For the text-containing cell, return its midpoint in [X, Y] coordinate format. 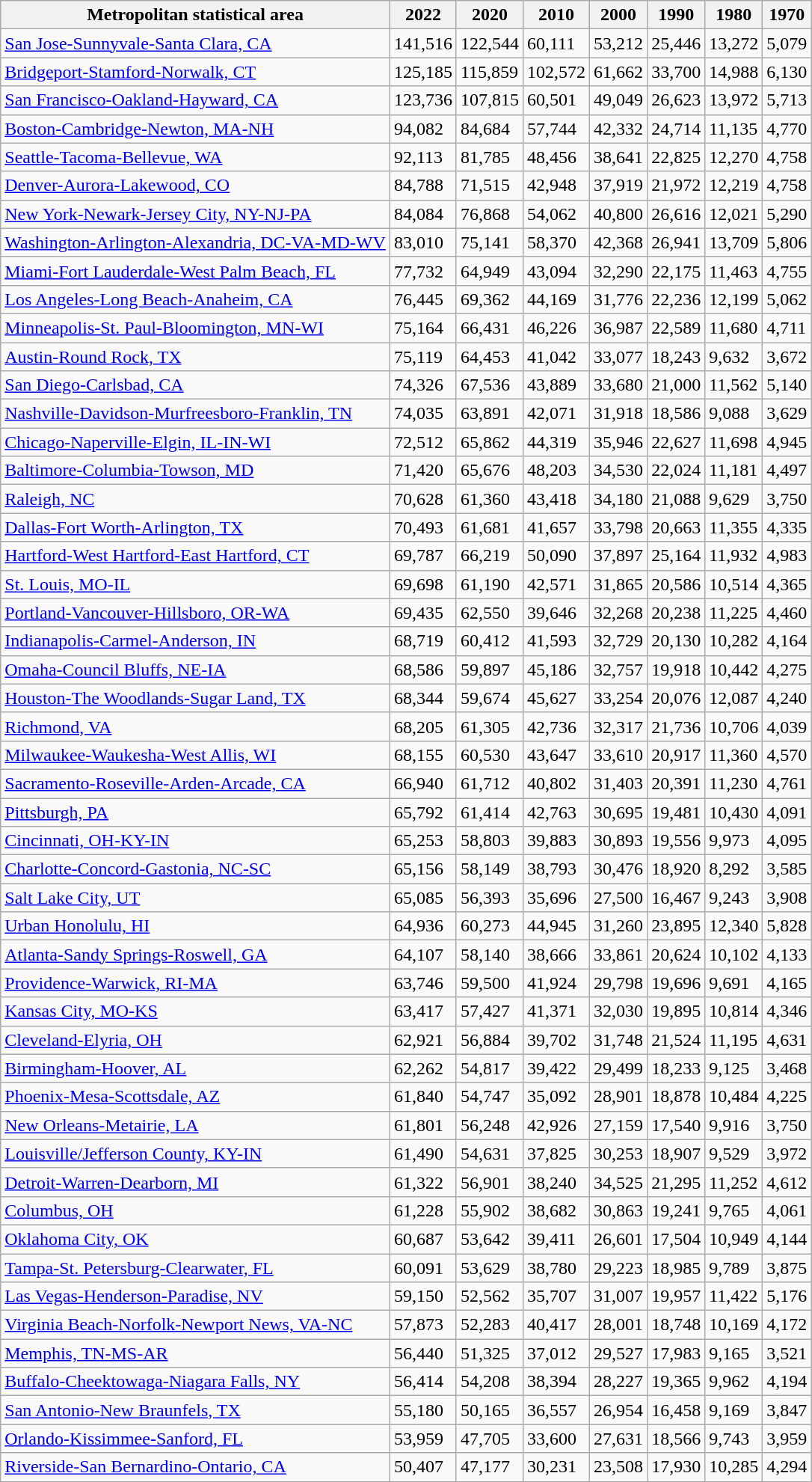
54,208 [489, 1382]
Providence-Warwick, RI-MA [196, 983]
Dallas-Fort Worth-Arlington, TX [196, 527]
18,233 [676, 1068]
57,744 [556, 129]
44,945 [556, 926]
64,107 [423, 955]
29,223 [619, 1268]
19,696 [676, 983]
27,631 [619, 1439]
Indianapolis-Carmel-Anderson, IN [196, 641]
4,631 [787, 1040]
25,164 [676, 556]
69,362 [489, 299]
Buffalo-Cheektowaga-Niagara Falls, NY [196, 1382]
56,901 [489, 1182]
36,557 [556, 1410]
21,295 [676, 1182]
9,632 [734, 357]
81,785 [489, 157]
62,921 [423, 1040]
50,165 [489, 1410]
Charlotte-Concord-Gastonia, NC-SC [196, 869]
45,186 [556, 670]
42,071 [556, 414]
53,212 [619, 43]
Sacramento-Roseville-Arden-Arcade, CA [196, 783]
13,972 [734, 100]
36,987 [619, 328]
84,788 [423, 186]
35,092 [556, 1097]
62,262 [423, 1068]
3,585 [787, 869]
Las Vegas-Henderson-Paradise, NV [196, 1296]
2000 [619, 15]
31,260 [619, 926]
31,865 [619, 584]
52,283 [489, 1325]
Cleveland-Elyria, OH [196, 1040]
Bridgeport-Stamford-Norwalk, CT [196, 72]
12,199 [734, 299]
Detroit-Warren-Dearborn, MI [196, 1182]
Urban Honolulu, HI [196, 926]
28,001 [619, 1325]
54,062 [556, 214]
Tampa-St. Petersburg-Clearwater, FL [196, 1268]
41,593 [556, 641]
83,010 [423, 242]
San Jose-Sunnyvale-Santa Clara, CA [196, 43]
4,983 [787, 556]
62,550 [489, 613]
Los Angeles-Long Beach-Anaheim, CA [196, 299]
64,936 [423, 926]
Memphis, TN-MS-AR [196, 1353]
4,133 [787, 955]
19,895 [676, 1011]
9,973 [734, 841]
65,862 [489, 442]
Minneapolis-St. Paul-Bloomington, MN-WI [196, 328]
16,467 [676, 898]
9,529 [734, 1154]
4,225 [787, 1097]
19,957 [676, 1296]
9,789 [734, 1268]
69,787 [423, 556]
61,414 [489, 812]
11,181 [734, 471]
44,169 [556, 299]
26,623 [676, 100]
11,230 [734, 783]
31,748 [619, 1040]
53,642 [489, 1239]
10,282 [734, 641]
Columbus, OH [196, 1210]
42,332 [619, 129]
56,248 [489, 1125]
29,527 [619, 1353]
63,417 [423, 1011]
3,875 [787, 1268]
41,042 [556, 357]
22,589 [676, 328]
42,926 [556, 1125]
39,702 [556, 1040]
58,370 [556, 242]
39,411 [556, 1239]
77,732 [423, 271]
33,077 [619, 357]
45,627 [556, 698]
30,231 [556, 1467]
4,497 [787, 471]
11,360 [734, 755]
32,317 [619, 726]
San Francisco-Oakland-Hayward, CA [196, 100]
40,802 [556, 783]
Salt Lake City, UT [196, 898]
New York-Newark-Jersey City, NY-NJ-PA [196, 214]
65,792 [423, 812]
28,901 [619, 1097]
61,662 [619, 72]
115,859 [489, 72]
13,272 [734, 43]
11,932 [734, 556]
61,322 [423, 1182]
68,344 [423, 698]
Austin-Round Rock, TX [196, 357]
4,761 [787, 783]
37,919 [619, 186]
30,695 [619, 812]
33,680 [619, 385]
9,962 [734, 1382]
60,687 [423, 1239]
94,082 [423, 129]
Pittsburgh, PA [196, 812]
38,682 [556, 1210]
Metropolitan statistical area [196, 15]
68,586 [423, 670]
41,924 [556, 983]
16,458 [676, 1410]
4,240 [787, 698]
2010 [556, 15]
18,748 [676, 1325]
4,091 [787, 812]
35,946 [619, 442]
68,155 [423, 755]
22,825 [676, 157]
5,806 [787, 242]
9,169 [734, 1410]
122,544 [489, 43]
4,570 [787, 755]
31,918 [619, 414]
70,628 [423, 499]
26,941 [676, 242]
20,238 [676, 613]
4,711 [787, 328]
56,884 [489, 1040]
61,681 [489, 527]
48,203 [556, 471]
Baltimore-Columbia-Towson, MD [196, 471]
4,335 [787, 527]
2022 [423, 15]
33,700 [676, 72]
10,285 [734, 1467]
38,394 [556, 1382]
61,190 [489, 584]
31,007 [619, 1296]
48,456 [556, 157]
3,468 [787, 1068]
4,346 [787, 1011]
Virginia Beach-Norfolk-Newport News, VA-NC [196, 1325]
22,024 [676, 471]
18,985 [676, 1268]
69,698 [423, 584]
39,883 [556, 841]
20,624 [676, 955]
Omaha-Council Bluffs, NE-IA [196, 670]
27,159 [619, 1125]
13,709 [734, 242]
4,165 [787, 983]
42,736 [556, 726]
21,524 [676, 1040]
Seattle-Tacoma-Bellevue, WA [196, 157]
39,646 [556, 613]
11,252 [734, 1182]
3,972 [787, 1154]
17,504 [676, 1239]
61,712 [489, 783]
10,949 [734, 1239]
29,499 [619, 1068]
32,290 [619, 271]
18,878 [676, 1097]
9,765 [734, 1210]
55,902 [489, 1210]
31,403 [619, 783]
40,800 [619, 214]
19,556 [676, 841]
4,194 [787, 1382]
60,501 [556, 100]
66,431 [489, 328]
18,566 [676, 1439]
37,825 [556, 1154]
12,340 [734, 926]
22,175 [676, 271]
60,412 [489, 641]
9,243 [734, 898]
10,442 [734, 670]
10,430 [734, 812]
38,666 [556, 955]
42,948 [556, 186]
53,959 [423, 1439]
51,325 [489, 1353]
61,360 [489, 499]
34,525 [619, 1182]
38,780 [556, 1268]
31,776 [619, 299]
3,959 [787, 1439]
35,696 [556, 898]
Nashville-Davidson-Murfreesboro-Franklin, TN [196, 414]
43,889 [556, 385]
19,918 [676, 670]
22,236 [676, 299]
33,798 [619, 527]
65,085 [423, 898]
9,916 [734, 1125]
50,090 [556, 556]
24,714 [676, 129]
9,743 [734, 1439]
72,512 [423, 442]
12,021 [734, 214]
5,828 [787, 926]
4,039 [787, 726]
56,440 [423, 1353]
28,227 [619, 1382]
Denver-Aurora-Lakewood, CO [196, 186]
54,631 [489, 1154]
5,290 [787, 214]
18,920 [676, 869]
50,407 [423, 1467]
5,079 [787, 43]
84,684 [489, 129]
4,095 [787, 841]
57,873 [423, 1325]
41,371 [556, 1011]
Chicago-Naperville-Elgin, IL-IN-WI [196, 442]
3,629 [787, 414]
37,012 [556, 1353]
6,130 [787, 72]
11,225 [734, 613]
21,000 [676, 385]
4,275 [787, 670]
43,418 [556, 499]
74,035 [423, 414]
10,706 [734, 726]
30,863 [619, 1210]
Riverside-San Bernardino-Ontario, CA [196, 1467]
39,422 [556, 1068]
Atlanta-Sandy Springs-Roswell, GA [196, 955]
65,156 [423, 869]
Washington-Arlington-Alexandria, DC-VA-MD-WV [196, 242]
84,084 [423, 214]
71,420 [423, 471]
26,954 [619, 1410]
59,500 [489, 983]
60,111 [556, 43]
10,814 [734, 1011]
102,572 [556, 72]
8,292 [734, 869]
San Diego-Carlsbad, CA [196, 385]
Phoenix-Mesa-Scottsdale, AZ [196, 1097]
Cincinnati, OH-KY-IN [196, 841]
Richmond, VA [196, 726]
41,657 [556, 527]
75,164 [423, 328]
San Antonio-New Braunfels, TX [196, 1410]
64,453 [489, 357]
59,674 [489, 698]
20,663 [676, 527]
23,895 [676, 926]
11,698 [734, 442]
9,165 [734, 1353]
30,476 [619, 869]
61,840 [423, 1097]
58,803 [489, 841]
3,672 [787, 357]
Birmingham-Hoover, AL [196, 1068]
11,562 [734, 385]
12,219 [734, 186]
3,521 [787, 1353]
60,091 [423, 1268]
New Orleans-Metairie, LA [196, 1125]
3,847 [787, 1410]
43,647 [556, 755]
10,102 [734, 955]
55,180 [423, 1410]
3,908 [787, 898]
54,747 [489, 1097]
4,172 [787, 1325]
Houston-The Woodlands-Sugar Land, TX [196, 698]
70,493 [423, 527]
58,149 [489, 869]
4,164 [787, 641]
19,365 [676, 1382]
47,177 [489, 1467]
4,945 [787, 442]
9,629 [734, 499]
14,988 [734, 72]
1990 [676, 15]
1970 [787, 15]
29,798 [619, 983]
68,719 [423, 641]
22,627 [676, 442]
52,562 [489, 1296]
19,241 [676, 1210]
4,144 [787, 1239]
Louisville/Jefferson County, KY-IN [196, 1154]
61,801 [423, 1125]
10,514 [734, 584]
32,729 [619, 641]
53,629 [489, 1268]
5,062 [787, 299]
20,917 [676, 755]
20,391 [676, 783]
47,705 [489, 1439]
Portland-Vancouver-Hillsboro, OR-WA [196, 613]
5,140 [787, 385]
64,949 [489, 271]
43,094 [556, 271]
1980 [734, 15]
9,125 [734, 1068]
66,940 [423, 783]
35,707 [556, 1296]
61,305 [489, 726]
17,983 [676, 1353]
59,150 [423, 1296]
54,817 [489, 1068]
4,460 [787, 613]
38,793 [556, 869]
21,972 [676, 186]
61,490 [423, 1154]
12,270 [734, 157]
19,481 [676, 812]
11,135 [734, 129]
Hartford-West Hartford-East Hartford, CT [196, 556]
56,414 [423, 1382]
38,641 [619, 157]
141,516 [423, 43]
11,422 [734, 1296]
Boston-Cambridge-Newton, MA-NH [196, 129]
71,515 [489, 186]
107,815 [489, 100]
57,427 [489, 1011]
61,228 [423, 1210]
33,610 [619, 755]
42,763 [556, 812]
20,130 [676, 641]
92,113 [423, 157]
76,868 [489, 214]
68,205 [423, 726]
Miami-Fort Lauderdale-West Palm Beach, FL [196, 271]
St. Louis, MO-IL [196, 584]
66,219 [489, 556]
25,446 [676, 43]
49,049 [619, 100]
18,907 [676, 1154]
67,536 [489, 385]
Raleigh, NC [196, 499]
18,243 [676, 357]
42,571 [556, 584]
33,254 [619, 698]
20,586 [676, 584]
4,770 [787, 129]
26,601 [619, 1239]
42,368 [619, 242]
2020 [489, 15]
9,088 [734, 414]
59,897 [489, 670]
20,076 [676, 698]
75,141 [489, 242]
21,736 [676, 726]
11,355 [734, 527]
17,540 [676, 1125]
30,893 [619, 841]
60,530 [489, 755]
56,393 [489, 898]
Kansas City, MO-KS [196, 1011]
76,445 [423, 299]
Milwaukee-Waukesha-West Allis, WI [196, 755]
33,861 [619, 955]
5,713 [787, 100]
58,140 [489, 955]
Oklahoma City, OK [196, 1239]
34,180 [619, 499]
4,612 [787, 1182]
32,268 [619, 613]
5,176 [787, 1296]
11,195 [734, 1040]
23,508 [619, 1467]
11,463 [734, 271]
65,253 [423, 841]
4,061 [787, 1210]
40,417 [556, 1325]
44,319 [556, 442]
Orlando-Kissimmee-Sanford, FL [196, 1439]
46,226 [556, 328]
4,365 [787, 584]
38,240 [556, 1182]
21,088 [676, 499]
12,087 [734, 698]
125,185 [423, 72]
33,600 [556, 1439]
37,897 [619, 556]
69,435 [423, 613]
32,757 [619, 670]
10,484 [734, 1097]
4,294 [787, 1467]
65,676 [489, 471]
11,680 [734, 328]
4,755 [787, 271]
17,930 [676, 1467]
63,891 [489, 414]
26,616 [676, 214]
32,030 [619, 1011]
9,691 [734, 983]
63,746 [423, 983]
27,500 [619, 898]
30,253 [619, 1154]
75,119 [423, 357]
60,273 [489, 926]
74,326 [423, 385]
10,169 [734, 1325]
34,530 [619, 471]
18,586 [676, 414]
123,736 [423, 100]
